Extract the [X, Y] coordinate from the center of the cell holding the provided text.  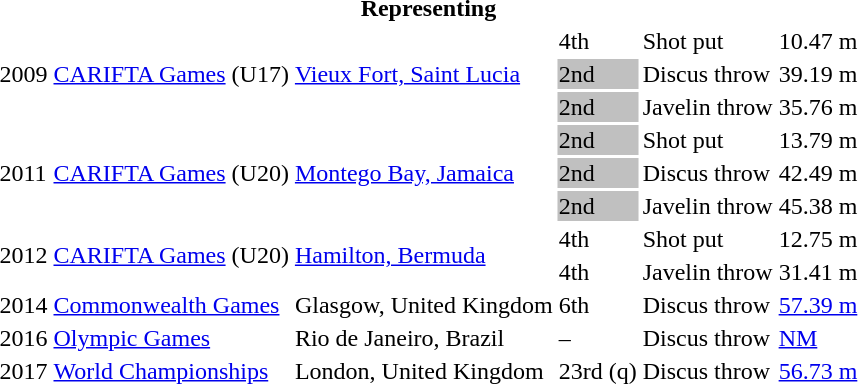
Olympic Games [171, 338]
Rio de Janeiro, Brazil [424, 338]
CARIFTA Games (U17) [171, 74]
Commonwealth Games [171, 305]
Vieux Fort, Saint Lucia [424, 74]
Montego Bay, Jamaica [424, 173]
Hamilton, Bermuda [424, 256]
– [598, 338]
6th [598, 305]
Glasgow, United Kingdom [424, 305]
